Capture the cell that displays the provided text and extract its [x, y] central coordinate. 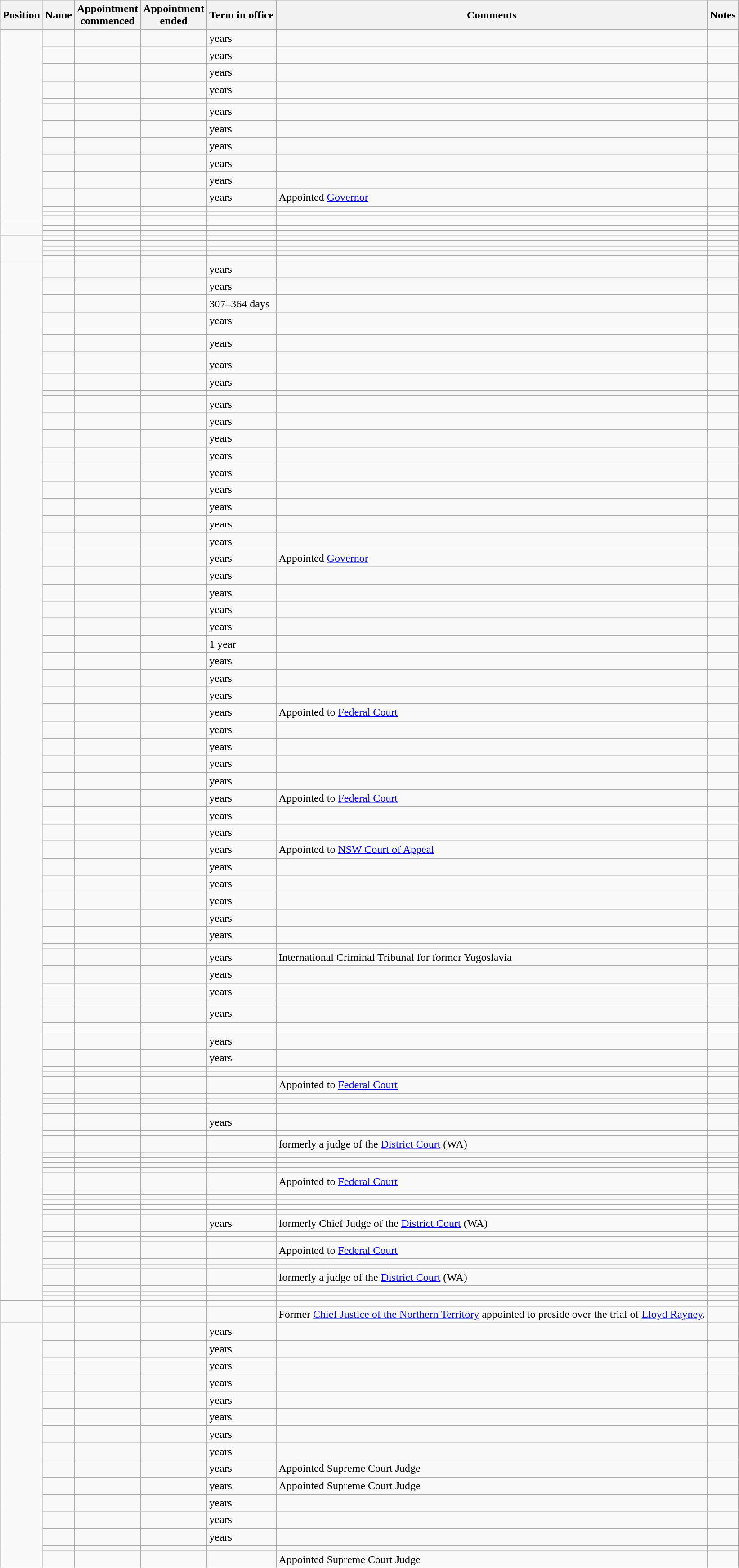
1 year [242, 644]
Notes [723, 15]
International Criminal Tribunal for former Yugoslavia [492, 957]
Appointed to NSW Court of Appeal [492, 849]
Former Chief Justice of the Northern Territory appointed to preside over the trial of Lloyd Rayney. [492, 1314]
Appointmentended [174, 15]
Comments [492, 15]
Term in office [242, 15]
Appointmentcommenced [108, 15]
307–364 days [242, 303]
Name [58, 15]
Position [22, 15]
formerly Chief Judge of the District Court (WA) [492, 1223]
